Scan for the cell matching the given text and deliver its (x, y) coordinate at center. 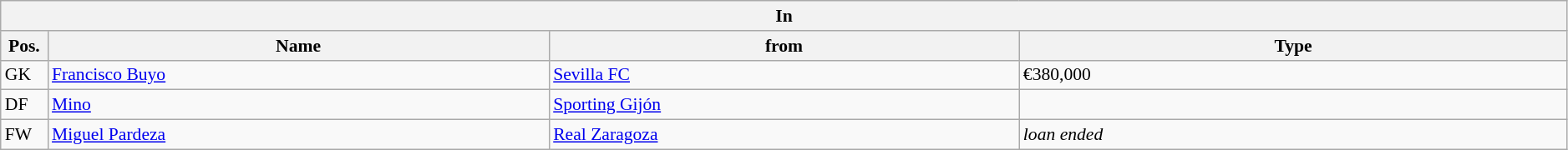
Type (1293, 46)
Real Zaragoza (784, 135)
€380,000 (1293, 75)
Mino (298, 105)
Sporting Gijón (784, 105)
Name (298, 46)
Francisco Buyo (298, 75)
GK (24, 75)
Miguel Pardeza (298, 135)
DF (24, 105)
Sevilla FC (784, 75)
loan ended (1293, 135)
In (784, 16)
from (784, 46)
FW (24, 135)
Pos. (24, 46)
